For the text-containing cell, return its midpoint in [X, Y] coordinate format. 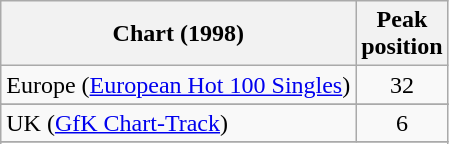
UK (GfK Chart-Track) [178, 123]
Europe (European Hot 100 Singles) [178, 85]
Chart (1998) [178, 34]
Peakposition [402, 34]
6 [402, 123]
32 [402, 85]
